Extract the [X, Y] coordinate from the center of the cell holding the provided text.  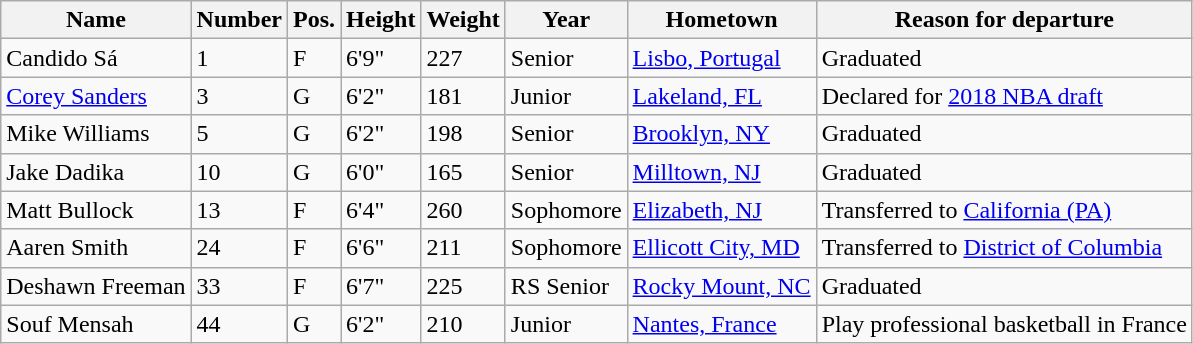
Name [96, 20]
Matt Bullock [96, 210]
1 [239, 58]
211 [463, 248]
6'0" [381, 172]
5 [239, 134]
10 [239, 172]
Mike Williams [96, 134]
13 [239, 210]
181 [463, 96]
225 [463, 286]
Souf Mensah [96, 324]
Reason for departure [1004, 20]
3 [239, 96]
210 [463, 324]
Elizabeth, NJ [722, 210]
Number [239, 20]
Lisbo, Portugal [722, 58]
Pos. [314, 20]
Hometown [722, 20]
33 [239, 286]
6'6" [381, 248]
Milltown, NJ [722, 172]
Brooklyn, NY [722, 134]
6'9" [381, 58]
6'4" [381, 210]
Corey Sanders [96, 96]
Transferred to District of Columbia [1004, 248]
Height [381, 20]
Weight [463, 20]
Declared for 2018 NBA draft [1004, 96]
Lakeland, FL [722, 96]
Candido Sá [96, 58]
260 [463, 210]
Year [566, 20]
Rocky Mount, NC [722, 286]
Nantes, France [722, 324]
RS Senior [566, 286]
227 [463, 58]
44 [239, 324]
6'7" [381, 286]
165 [463, 172]
198 [463, 134]
Transferred to California (PA) [1004, 210]
Aaren Smith [96, 248]
Jake Dadika [96, 172]
Ellicott City, MD [722, 248]
Play professional basketball in France [1004, 324]
24 [239, 248]
Deshawn Freeman [96, 286]
